For the text-containing cell, return its midpoint in [x, y] coordinate format. 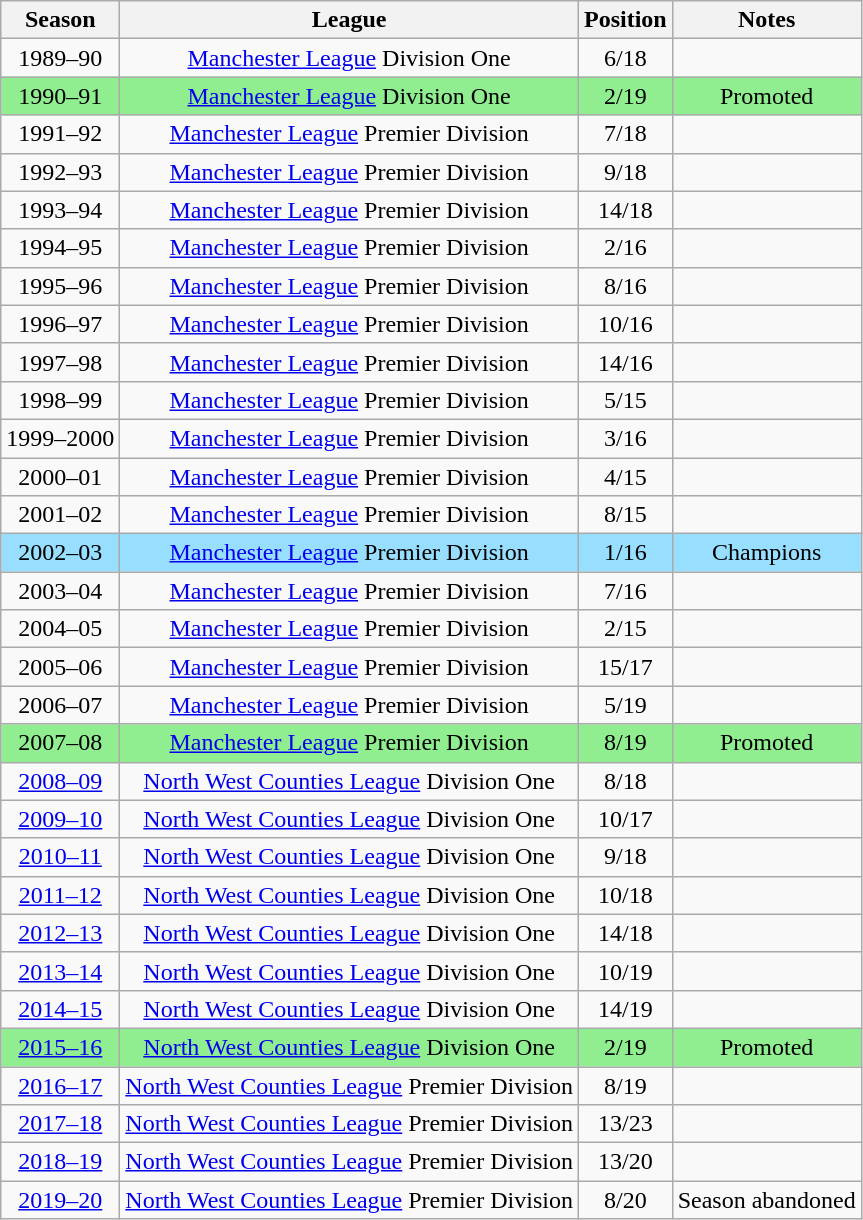
1989–90 [60, 58]
3/16 [625, 438]
2/16 [625, 248]
13/20 [625, 1162]
14/16 [625, 362]
1998–99 [60, 400]
2015–16 [60, 1047]
2012–13 [60, 933]
2014–15 [60, 1009]
1997–98 [60, 362]
2009–10 [60, 819]
6/18 [625, 58]
2001–02 [60, 515]
Position [625, 20]
2010–11 [60, 857]
8/16 [625, 286]
13/23 [625, 1124]
10/17 [625, 819]
4/15 [625, 477]
1991–92 [60, 134]
2016–17 [60, 1085]
2/15 [625, 629]
7/16 [625, 591]
5/15 [625, 400]
2005–06 [60, 667]
2011–12 [60, 895]
2002–03 [60, 553]
Season [60, 20]
15/17 [625, 667]
8/20 [625, 1200]
1990–91 [60, 96]
2008–09 [60, 781]
2004–05 [60, 629]
8/18 [625, 781]
1992–93 [60, 172]
2006–07 [60, 705]
10/18 [625, 895]
League [350, 20]
2019–20 [60, 1200]
10/16 [625, 324]
2007–08 [60, 743]
1994–95 [60, 248]
7/18 [625, 134]
1993–94 [60, 210]
2017–18 [60, 1124]
1/16 [625, 553]
1999–2000 [60, 438]
1996–97 [60, 324]
Notes [766, 20]
10/19 [625, 971]
2013–14 [60, 971]
Season abandoned [766, 1200]
5/19 [625, 705]
Champions [766, 553]
1995–96 [60, 286]
2000–01 [60, 477]
14/19 [625, 1009]
2018–19 [60, 1162]
8/15 [625, 515]
2003–04 [60, 591]
